Return the (x, y) coordinate for the center point of the cell that contains the specified text.  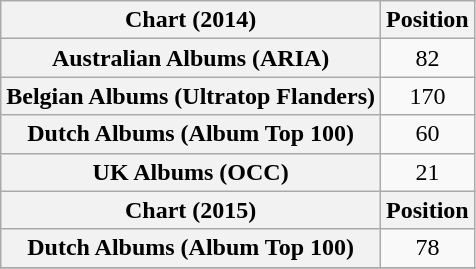
Belgian Albums (Ultratop Flanders) (191, 96)
Chart (2014) (191, 20)
78 (428, 248)
170 (428, 96)
Australian Albums (ARIA) (191, 58)
60 (428, 134)
Chart (2015) (191, 210)
82 (428, 58)
UK Albums (OCC) (191, 172)
21 (428, 172)
